Locate the cell with the specified text and output its [x, y] center coordinate. 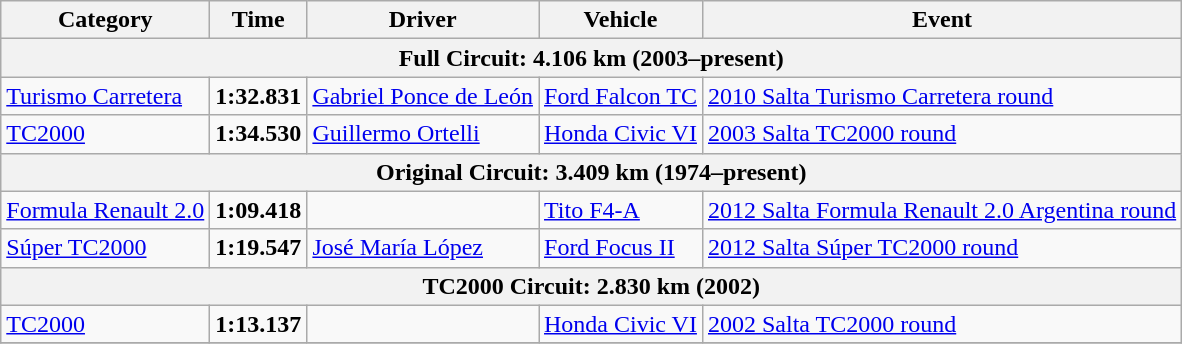
1:32.831 [258, 96]
2010 Salta Turismo Carretera round [942, 96]
2003 Salta TC2000 round [942, 134]
Gabriel Ponce de León [423, 96]
Category [106, 20]
Ford Falcon TC [620, 96]
2012 Salta Formula Renault 2.0 Argentina round [942, 210]
José María López [423, 248]
2002 Salta TC2000 round [942, 324]
Driver [423, 20]
Ford Focus II [620, 248]
1:34.530 [258, 134]
Guillermo Ortelli [423, 134]
1:09.418 [258, 210]
1:19.547 [258, 248]
Full Circuit: 4.106 km (2003–present) [592, 58]
Formula Renault 2.0 [106, 210]
Time [258, 20]
TC2000 Circuit: 2.830 km (2002) [592, 286]
2012 Salta Súper TC2000 round [942, 248]
Súper TC2000 [106, 248]
1:13.137 [258, 324]
Turismo Carretera [106, 96]
Tito F4-A [620, 210]
Vehicle [620, 20]
Original Circuit: 3.409 km (1974–present) [592, 172]
Event [942, 20]
